Find where the given text appears and provide that cell's center as [X, Y] coordinate. 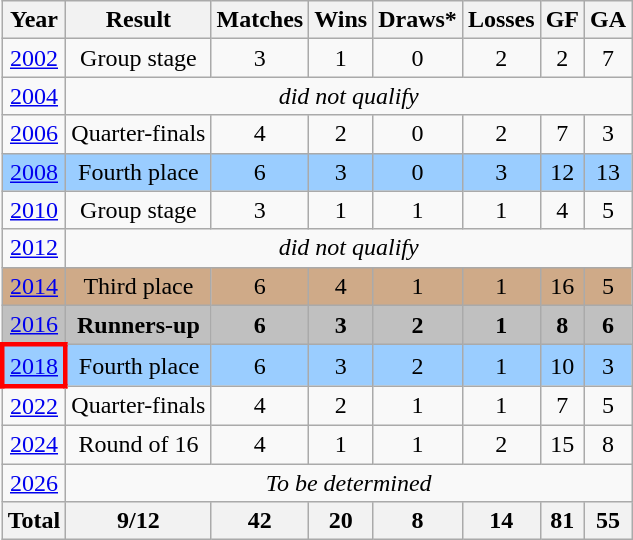
9/12 [138, 521]
Wins [341, 20]
2022 [34, 406]
16 [562, 286]
2004 [34, 96]
To be determined [349, 483]
Result [138, 20]
2010 [34, 210]
10 [562, 366]
GF [562, 20]
Total [34, 521]
20 [341, 521]
2026 [34, 483]
55 [608, 521]
2024 [34, 444]
2006 [34, 134]
14 [501, 521]
2016 [34, 325]
Draws* [418, 20]
Runners-up [138, 325]
2014 [34, 286]
81 [562, 521]
15 [562, 444]
Third place [138, 286]
Losses [501, 20]
Year [34, 20]
Round of 16 [138, 444]
GA [608, 20]
2018 [34, 366]
2002 [34, 58]
12 [562, 172]
2012 [34, 248]
42 [260, 521]
13 [608, 172]
2008 [34, 172]
Matches [260, 20]
